Pinpoint the cell where the given text exists, returning its (X, Y) midpoint coordinate. 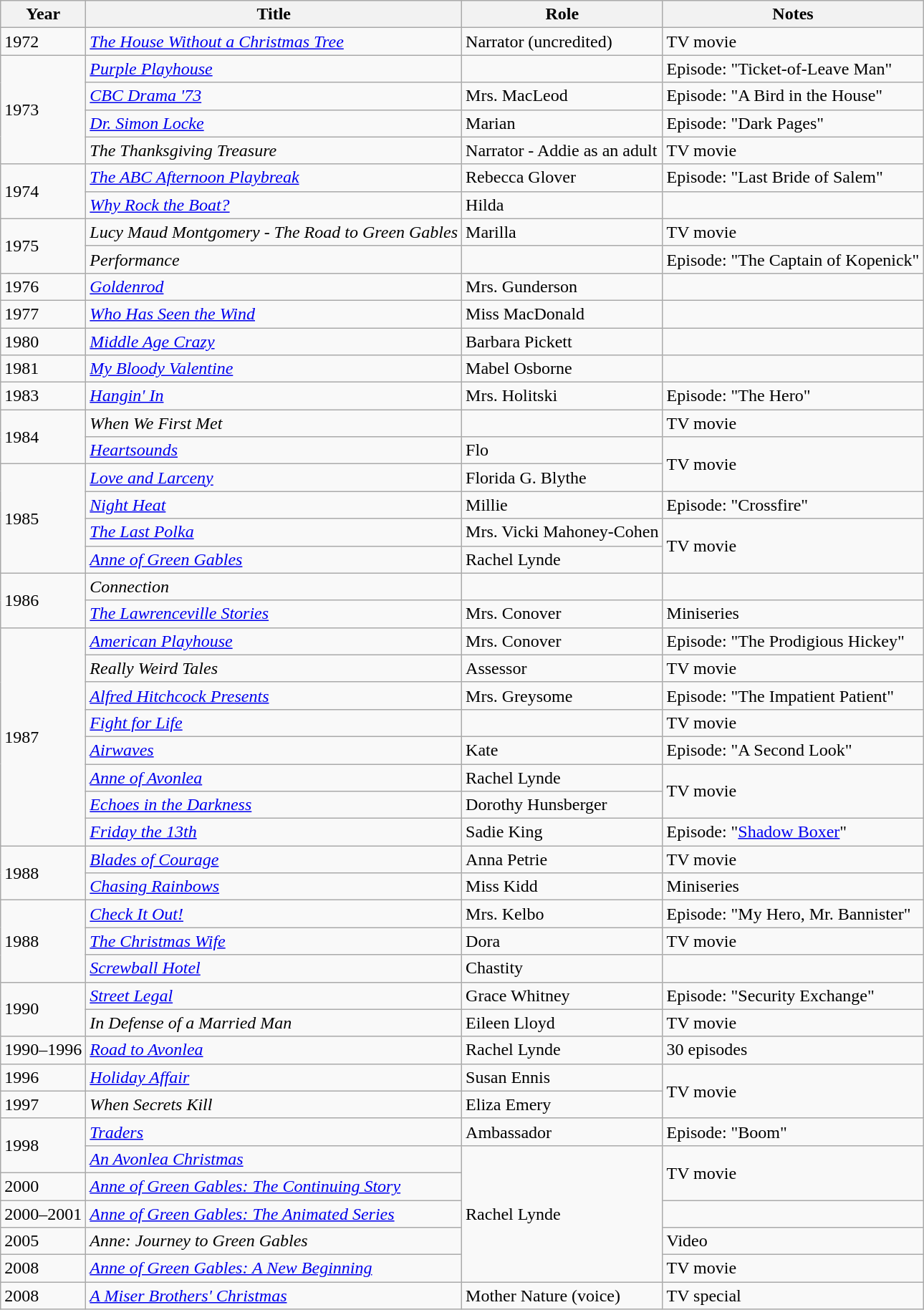
Marilla (562, 232)
1972 (43, 42)
Echoes in the Darkness (274, 805)
Anne of Green Gables: The Continuing Story (274, 1186)
Miss MacDonald (562, 314)
1976 (43, 286)
Dr. Simon Locke (274, 123)
Airwaves (274, 750)
Mrs. Vicki Mahoney-Cohen (562, 532)
Mother Nature (voice) (562, 1296)
The Christmas Wife (274, 941)
1983 (43, 396)
Chastity (562, 968)
Episode: "Security Exchange" (793, 996)
Marian (562, 123)
Miss Kidd (562, 887)
30 episodes (793, 1050)
Lucy Maud Montgomery - The Road to Green Gables (274, 232)
Anna Petrie (562, 859)
Street Legal (274, 996)
Mabel Osborne (562, 369)
The House Without a Christmas Tree (274, 42)
Video (793, 1241)
Assessor (562, 668)
When Secrets Kill (274, 1104)
Performance (274, 259)
Fight for Life (274, 723)
Holiday Affair (274, 1077)
Connection (274, 587)
Episode: "Shadow Boxer" (793, 832)
Hangin' In (274, 396)
Mrs. Gunderson (562, 286)
Dora (562, 941)
Narrator (uncredited) (562, 42)
Purple Playhouse (274, 69)
Episode: "Last Bride of Salem" (793, 178)
2000–2001 (43, 1214)
Eliza Emery (562, 1104)
Episode: "Crossfire" (793, 505)
Role (562, 14)
Traders (274, 1132)
Florida G. Blythe (562, 478)
Kate (562, 750)
1974 (43, 191)
Goldenrod (274, 286)
A Miser Brothers' Christmas (274, 1296)
Mrs. Kelbo (562, 914)
Mrs. MacLeod (562, 96)
Millie (562, 505)
Episode: "The Captain of Kopenick" (793, 259)
1990 (43, 1009)
Dorothy Hunsberger (562, 805)
1987 (43, 736)
1997 (43, 1104)
Screwball Hotel (274, 968)
My Bloody Valentine (274, 369)
1975 (43, 246)
Why Rock the Boat? (274, 205)
1990–1996 (43, 1050)
Episode: "The Hero" (793, 396)
Night Heat (274, 505)
Flo (562, 451)
Narrator - Addie as an adult (562, 150)
Anne of Green Gables: A New Beginning (274, 1268)
Friday the 13th (274, 832)
The Thanksgiving Treasure (274, 150)
Road to Avonlea (274, 1050)
Barbara Pickett (562, 342)
Episode: "Boom" (793, 1132)
1973 (43, 110)
Middle Age Crazy (274, 342)
The ABC Afternoon Playbreak (274, 178)
1998 (43, 1145)
Episode: "Ticket-of-Leave Man" (793, 69)
Sadie King (562, 832)
Anne of Green Gables (274, 559)
1986 (43, 600)
1985 (43, 519)
Anne: Journey to Green Gables (274, 1241)
Year (43, 14)
Heartsounds (274, 451)
1980 (43, 342)
Hilda (562, 205)
An Avonlea Christmas (274, 1159)
TV special (793, 1296)
Title (274, 14)
1977 (43, 314)
Episode: "The Prodigious Hickey" (793, 641)
Rebecca Glover (562, 178)
2000 (43, 1186)
Episode: "A Bird in the House" (793, 96)
Who Has Seen the Wind (274, 314)
2005 (43, 1241)
When We First Met (274, 423)
CBC Drama '73 (274, 96)
Ambassador (562, 1132)
Episode: "Dark Pages" (793, 123)
Anne of Green Gables: The Animated Series (274, 1214)
Episode: "The Impatient Patient" (793, 695)
Mrs. Greysome (562, 695)
Episode: "My Hero, Mr. Bannister" (793, 914)
1996 (43, 1077)
Susan Ennis (562, 1077)
Chasing Rainbows (274, 887)
Alfred Hitchcock Presents (274, 695)
In Defense of a Married Man (274, 1023)
The Last Polka (274, 532)
1981 (43, 369)
Notes (793, 14)
American Playhouse (274, 641)
The Lawrenceville Stories (274, 614)
Eileen Lloyd (562, 1023)
Episode: "A Second Look" (793, 750)
1984 (43, 437)
Blades of Courage (274, 859)
Really Weird Tales (274, 668)
Check It Out! (274, 914)
Love and Larceny (274, 478)
Mrs. Holitski (562, 396)
Anne of Avonlea (274, 777)
Grace Whitney (562, 996)
